Capture the cell that displays the provided text and extract its [x, y] central coordinate. 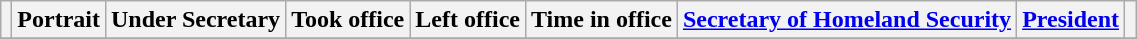
President [1071, 20]
Secretary of Homeland Security [846, 20]
Under Secretary [195, 20]
Portrait [59, 20]
Took office [348, 20]
Left office [468, 20]
Time in office [601, 20]
